Scan for the cell matching the given text and deliver its (x, y) coordinate at center. 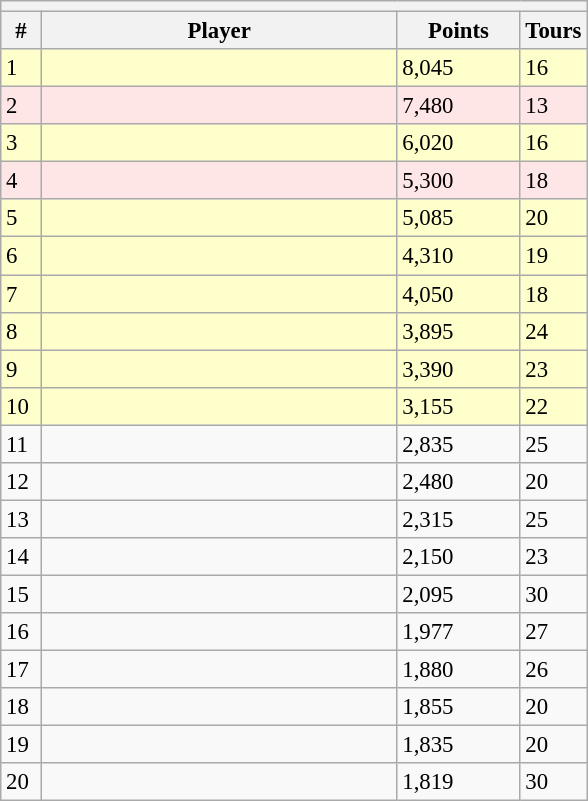
1,819 (458, 782)
1 (22, 68)
2,835 (458, 444)
4,050 (458, 294)
5 (22, 219)
4 (22, 181)
15 (22, 594)
# (22, 31)
5,085 (458, 219)
4,310 (458, 256)
2,315 (458, 519)
7 (22, 294)
Points (458, 31)
3 (22, 143)
7,480 (458, 106)
1,855 (458, 707)
14 (22, 557)
3,895 (458, 331)
6,020 (458, 143)
2 (22, 106)
8 (22, 331)
Player (219, 31)
8,045 (458, 68)
17 (22, 670)
1,835 (458, 745)
1,880 (458, 670)
6 (22, 256)
9 (22, 369)
2,095 (458, 594)
11 (22, 444)
12 (22, 482)
26 (554, 670)
27 (554, 632)
24 (554, 331)
3,155 (458, 406)
2,480 (458, 482)
10 (22, 406)
1,977 (458, 632)
Tours (554, 31)
3,390 (458, 369)
5,300 (458, 181)
2,150 (458, 557)
22 (554, 406)
